Output the [x, y] coordinate of the center of the cell containing the given text.  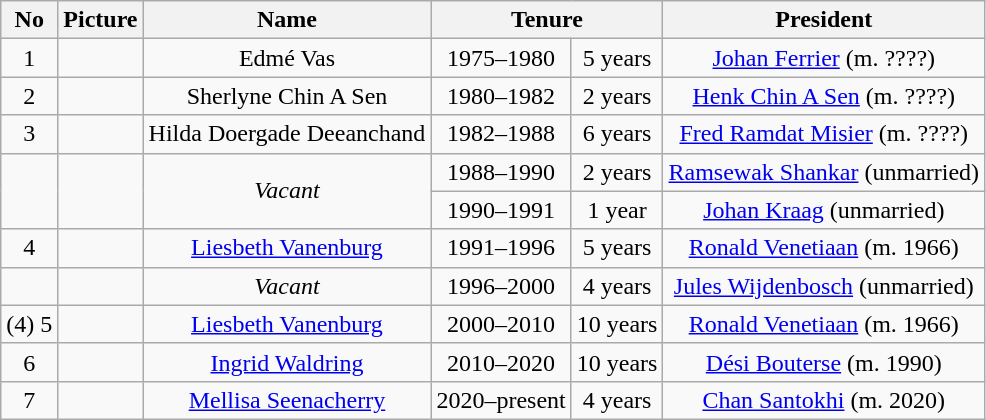
1988–1990 [501, 172]
7 [30, 400]
2020–present [501, 400]
Sherlyne Chin A Sen [287, 96]
(4) 5 [30, 324]
Johan Ferrier (m. ????) [824, 58]
Name [287, 20]
1 [30, 58]
Henk Chin A Sen (m. ????) [824, 96]
6 years [617, 134]
1990–1991 [501, 210]
Ingrid Waldring [287, 362]
4 [30, 248]
1982–1988 [501, 134]
Edmé Vas [287, 58]
1975–1980 [501, 58]
6 [30, 362]
Mellisa Seenacherry [287, 400]
2000–2010 [501, 324]
Fred Ramdat Misier (m. ????) [824, 134]
Dési Bouterse (m. 1990) [824, 362]
3 [30, 134]
Jules Wijdenbosch (unmarried) [824, 286]
Johan Kraag (unmarried) [824, 210]
Ramsewak Shankar (unmarried) [824, 172]
President [824, 20]
1991–1996 [501, 248]
Picture [100, 20]
2 [30, 96]
1996–2000 [501, 286]
1 year [617, 210]
2010–2020 [501, 362]
1980–1982 [501, 96]
Hilda Doergade Deeanchand [287, 134]
Tenure [547, 20]
Chan Santokhi (m. 2020) [824, 400]
No [30, 20]
